Pinpoint the cell where the given text exists, returning its (X, Y) midpoint coordinate. 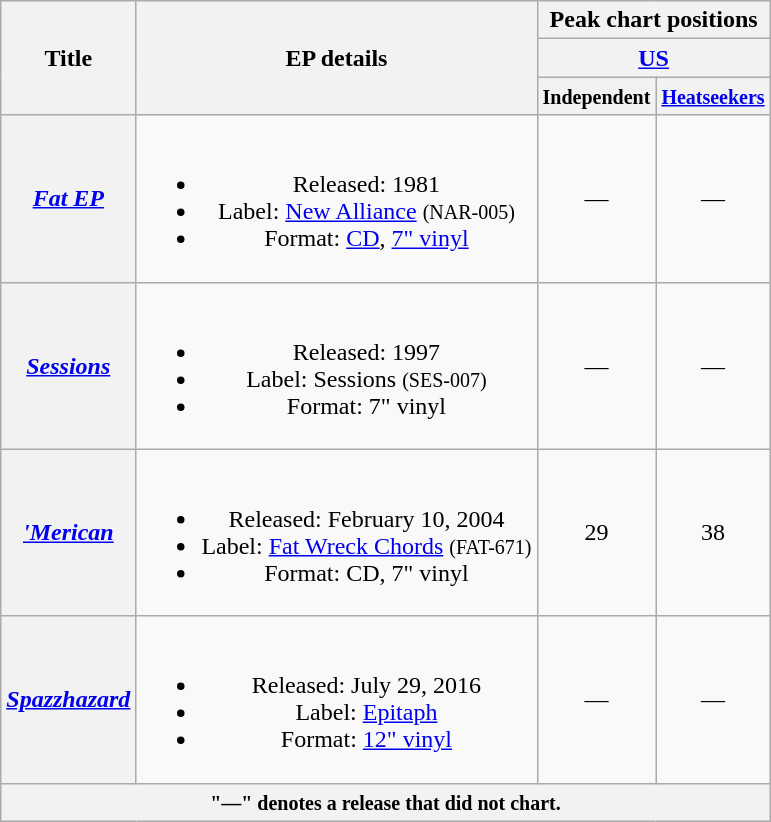
Released: February 10, 2004Label: Fat Wreck Chords (FAT-671)Format: CD, 7" vinyl (336, 532)
38 (713, 532)
"—" denotes a release that did not chart. (386, 802)
Independent (596, 96)
Spazzhazard (68, 700)
29 (596, 532)
Released: July 29, 2016Label: EpitaphFormat: 12" vinyl (336, 700)
Heatseekers (713, 96)
Released: 1997Label: Sessions (SES-007)Format: 7" vinyl (336, 366)
'Merican (68, 532)
Peak chart positions (654, 20)
Fat EP (68, 198)
Sessions (68, 366)
EP details (336, 58)
Released: 1981Label: New Alliance (NAR-005)Format: CD, 7" vinyl (336, 198)
US (654, 58)
Title (68, 58)
